Find where the given text appears and provide that cell's center as [x, y] coordinate. 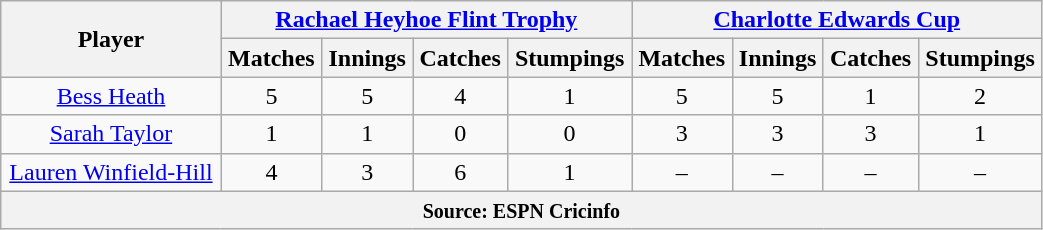
Bess Heath [111, 96]
Lauren Winfield-Hill [111, 172]
Player [111, 39]
Charlotte Edwards Cup [837, 20]
Source: ESPN Cricinfo [522, 210]
2 [980, 96]
Sarah Taylor [111, 134]
Rachael Heyhoe Flint Trophy [426, 20]
6 [460, 172]
